Find where the given text appears and provide that cell's center as (X, Y) coordinate. 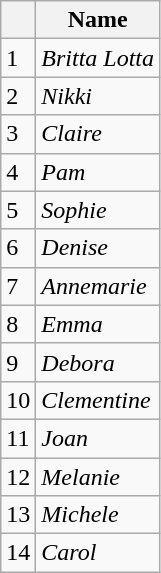
7 (18, 286)
9 (18, 362)
Nikki (98, 96)
14 (18, 553)
Michele (98, 515)
13 (18, 515)
Joan (98, 438)
Melanie (98, 477)
Denise (98, 248)
Name (98, 20)
5 (18, 210)
Carol (98, 553)
6 (18, 248)
Sophie (98, 210)
Claire (98, 134)
Emma (98, 324)
Clementine (98, 400)
8 (18, 324)
Debora (98, 362)
3 (18, 134)
Pam (98, 172)
11 (18, 438)
4 (18, 172)
Britta Lotta (98, 58)
10 (18, 400)
Annemarie (98, 286)
1 (18, 58)
12 (18, 477)
2 (18, 96)
